Identify which cell holds the provided text, then report its (x, y) central coordinate. 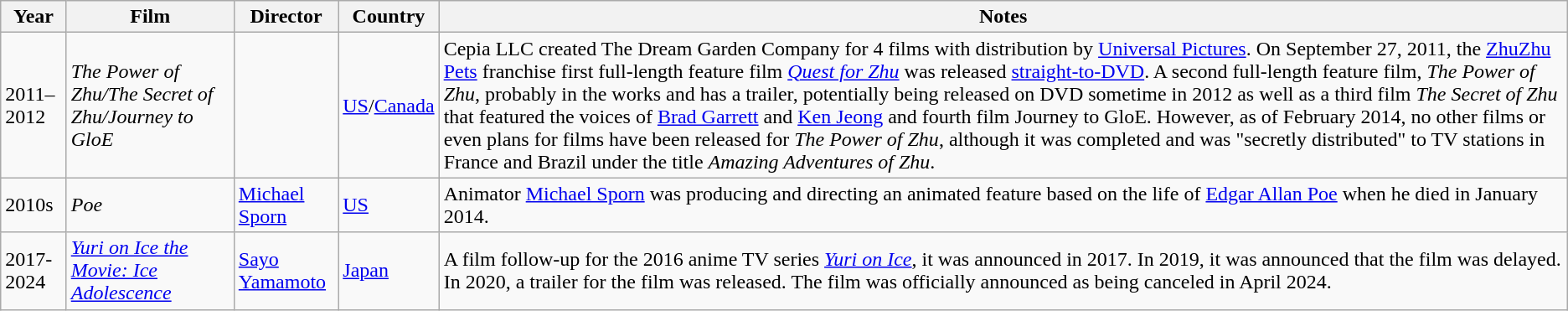
Japan (389, 271)
Film (150, 17)
Director (286, 17)
Notes (1003, 17)
Sayo Yamamoto (286, 271)
Country (389, 17)
US/Canada (389, 106)
Year (34, 17)
Poe (150, 205)
Animator Michael Sporn was producing and directing an animated feature based on the life of Edgar Allan Poe when he died in January 2014. (1003, 205)
US (389, 205)
2010s (34, 205)
Michael Sporn (286, 205)
2017-2024 (34, 271)
The Power of Zhu/The Secret of Zhu/Journey to GloE (150, 106)
2011–2012 (34, 106)
Yuri on Ice the Movie: Ice Adolescence (150, 271)
